Identify which cell holds the provided text, then report its [X, Y] central coordinate. 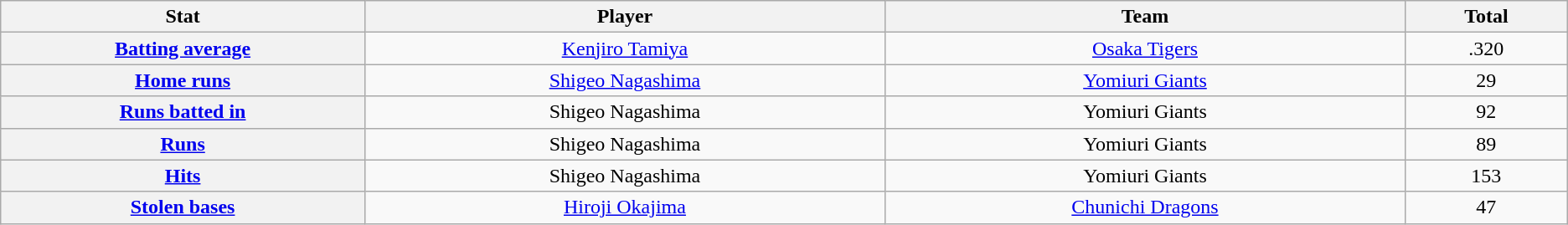
Chunichi Dragons [1144, 207]
92 [1486, 112]
Runs batted in [183, 112]
Player [625, 17]
Team [1144, 17]
153 [1486, 176]
Home runs [183, 80]
Total [1486, 17]
Batting average [183, 49]
Runs [183, 144]
29 [1486, 80]
47 [1486, 207]
.320 [1486, 49]
Stolen bases [183, 207]
Kenjiro Tamiya [625, 49]
Hiroji Okajima [625, 207]
Osaka Tigers [1144, 49]
Stat [183, 17]
Hits [183, 176]
89 [1486, 144]
